Return (x, y) of the center of cell containing provided text 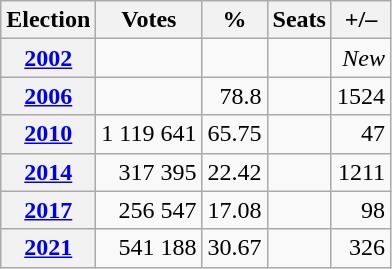
317 395 (149, 172)
326 (360, 248)
256 547 (149, 210)
1211 (360, 172)
% (234, 20)
2014 (48, 172)
17.08 (234, 210)
47 (360, 134)
98 (360, 210)
2017 (48, 210)
1 119 641 (149, 134)
2006 (48, 96)
1524 (360, 96)
+/– (360, 20)
Votes (149, 20)
22.42 (234, 172)
Election (48, 20)
2021 (48, 248)
2002 (48, 58)
New (360, 58)
78.8 (234, 96)
2010 (48, 134)
65.75 (234, 134)
541 188 (149, 248)
30.67 (234, 248)
Seats (299, 20)
